Extract the [x, y] coordinate from the center of the cell holding the provided text.  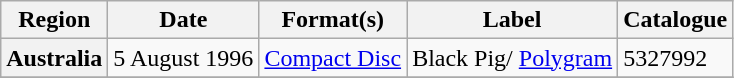
5327992 [676, 58]
Australia [54, 58]
Format(s) [333, 20]
Black Pig/ Polygram [512, 58]
Catalogue [676, 20]
5 August 1996 [184, 58]
Compact Disc [333, 58]
Label [512, 20]
Region [54, 20]
Date [184, 20]
